Return (X, Y) of the center of cell containing provided text 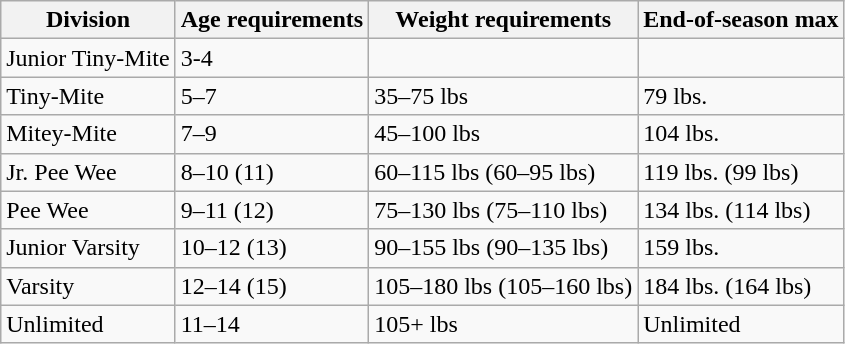
184 lbs. (164 lbs) (741, 286)
Weight requirements (504, 20)
119 lbs. (99 lbs) (741, 172)
105–180 lbs (105–160 lbs) (504, 286)
Varsity (88, 286)
3-4 (272, 58)
45–100 lbs (504, 134)
Tiny-Mite (88, 96)
11–14 (272, 324)
10–12 (13) (272, 248)
35–75 lbs (504, 96)
Division (88, 20)
75–130 lbs (75–110 lbs) (504, 210)
Pee Wee (88, 210)
8–10 (11) (272, 172)
Junior Varsity (88, 248)
9–11 (12) (272, 210)
60–115 lbs (60–95 lbs) (504, 172)
79 lbs. (741, 96)
5–7 (272, 96)
Mitey-Mite (88, 134)
Age requirements (272, 20)
End-of-season max (741, 20)
12–14 (15) (272, 286)
Junior Tiny-Mite (88, 58)
134 lbs. (114 lbs) (741, 210)
105+ lbs (504, 324)
Jr. Pee Wee (88, 172)
159 lbs. (741, 248)
7–9 (272, 134)
90–155 lbs (90–135 lbs) (504, 248)
104 lbs. (741, 134)
